Identify which cell holds the provided text, then report its (X, Y) central coordinate. 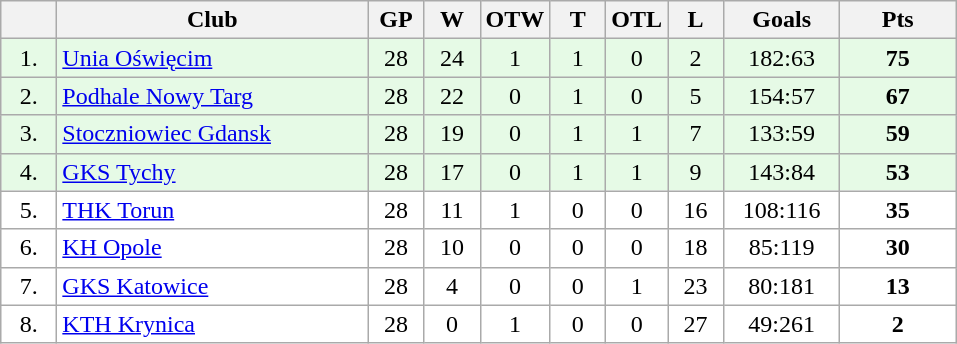
85:119 (782, 248)
24 (452, 58)
143:84 (782, 172)
5. (29, 210)
4 (452, 286)
154:57 (782, 96)
59 (898, 134)
KTH Krynica (212, 324)
67 (898, 96)
OTW (515, 20)
1. (29, 58)
8. (29, 324)
9 (696, 172)
3. (29, 134)
Podhale Nowy Targ (212, 96)
13 (898, 286)
Unia Oświęcim (212, 58)
Stoczniowiec Gdansk (212, 134)
19 (452, 134)
5 (696, 96)
Pts (898, 20)
THK Torun (212, 210)
Goals (782, 20)
108:116 (782, 210)
2. (29, 96)
W (452, 20)
18 (696, 248)
133:59 (782, 134)
22 (452, 96)
KH Opole (212, 248)
GP (396, 20)
35 (898, 210)
Club (212, 20)
6. (29, 248)
T (578, 20)
16 (696, 210)
GKS Tychy (212, 172)
7. (29, 286)
L (696, 20)
10 (452, 248)
GKS Katowice (212, 286)
30 (898, 248)
23 (696, 286)
75 (898, 58)
OTL (637, 20)
11 (452, 210)
53 (898, 172)
17 (452, 172)
182:63 (782, 58)
80:181 (782, 286)
7 (696, 134)
27 (696, 324)
49:261 (782, 324)
4. (29, 172)
